Return the [x, y] coordinate for the center point of the cell that contains the specified text.  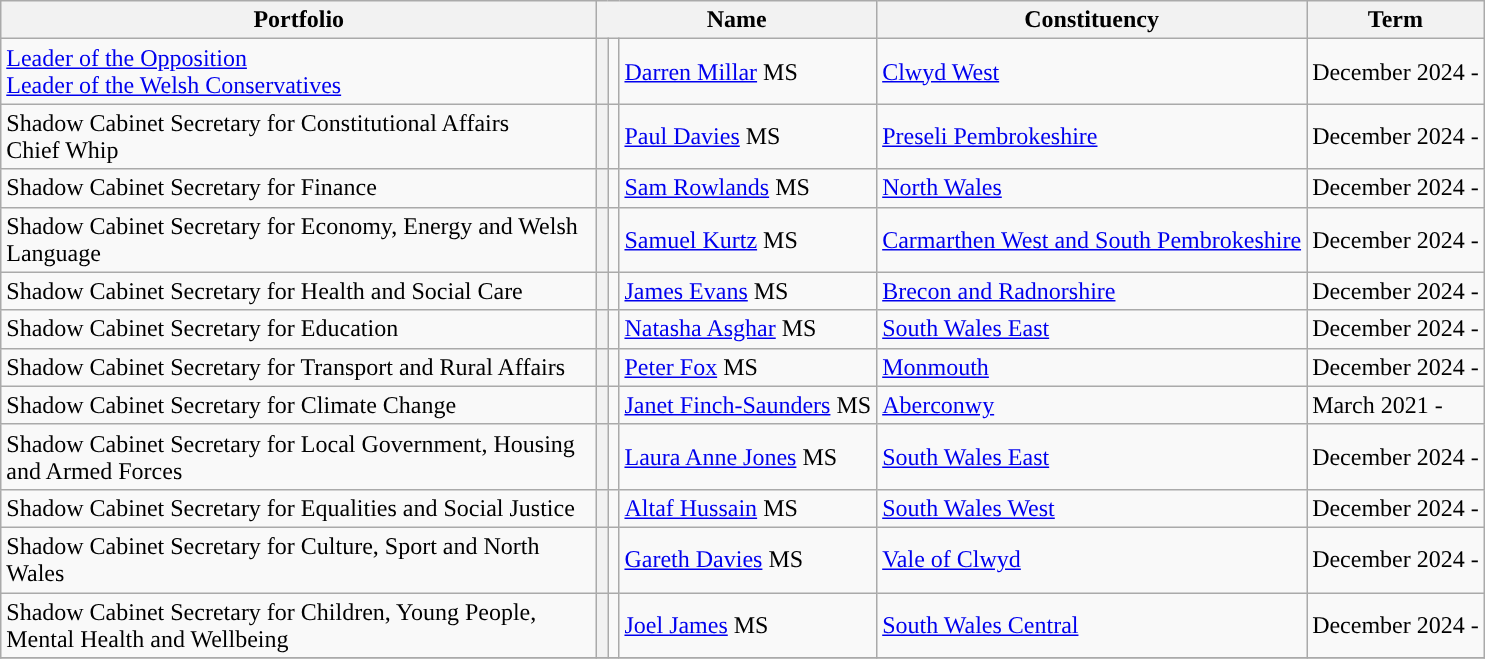
Shadow Cabinet Secretary for Transport and Rural Affairs [299, 367]
Name [737, 20]
Paul Davies MS [748, 136]
South Wales Central [1092, 624]
Shadow Cabinet Secretary for Finance [299, 188]
James Evans MS [748, 291]
Darren Millar MS [748, 72]
Shadow Cabinet Secretary for Health and Social Care [299, 291]
Leader of the OppositionLeader of the Welsh Conservatives [299, 72]
Preseli Pembrokeshire [1092, 136]
Natasha Asghar MS [748, 329]
Gareth Davies MS [748, 560]
Shadow Cabinet Secretary for Education [299, 329]
Laura Anne Jones MS [748, 456]
Sam Rowlands MS [748, 188]
Term [1396, 20]
Samuel Kurtz MS [748, 240]
March 2021 - [1396, 405]
North Wales [1092, 188]
Shadow Cabinet Secretary for Culture, Sport and North Wales [299, 560]
Shadow Cabinet Secretary for Equalities and Social Justice [299, 508]
Brecon and Radnorshire [1092, 291]
Altaf Hussain MS [748, 508]
Clwyd West [1092, 72]
South Wales West [1092, 508]
Peter Fox MS [748, 367]
Shadow Cabinet Secretary for Climate Change [299, 405]
Shadow Cabinet Secretary for Constitutional Affairs Chief Whip [299, 136]
Vale of Clwyd [1092, 560]
Joel James MS [748, 624]
Shadow Cabinet Secretary for Economy, Energy and Welsh Language [299, 240]
Portfolio [299, 20]
Janet Finch-Saunders MS [748, 405]
Shadow Cabinet Secretary for Children, Young People, Mental Health and Wellbeing [299, 624]
Monmouth [1092, 367]
Shadow Cabinet Secretary for Local Government, Housing and Armed Forces [299, 456]
Aberconwy [1092, 405]
Carmarthen West and South Pembrokeshire [1092, 240]
Constituency [1092, 20]
